Provide the (X, Y) coordinate of the cell's center where the given text is located.  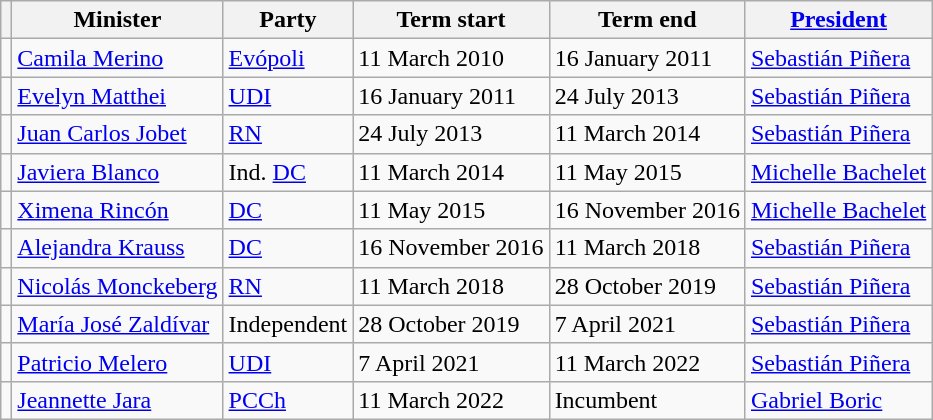
11 March 2010 (451, 58)
Minister (118, 20)
Nicolás Monckeberg (118, 286)
Camila Merino (118, 58)
President (838, 20)
Evópoli (288, 58)
Evelyn Matthei (118, 96)
Gabriel Boric (838, 400)
Jeannette Jara (118, 400)
Incumbent (647, 400)
Patricio Melero (118, 362)
Ind. DC (288, 172)
Alejandra Krauss (118, 248)
Term end (647, 20)
Juan Carlos Jobet (118, 134)
Independent (288, 324)
Ximena Rincón (118, 210)
PCCh (288, 400)
Term start (451, 20)
Javiera Blanco (118, 172)
Party (288, 20)
María José Zaldívar (118, 324)
